For the text-containing cell, return its midpoint in [X, Y] coordinate format. 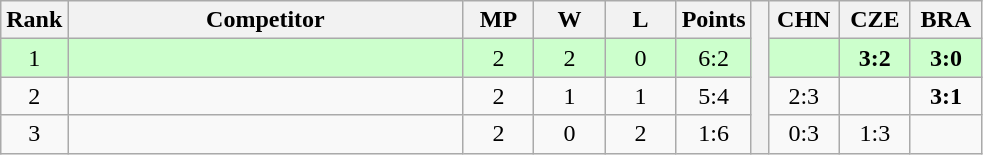
L [640, 20]
3:2 [874, 58]
5:4 [714, 96]
1:6 [714, 134]
BRA [946, 20]
1:3 [874, 134]
Competitor [266, 20]
6:2 [714, 58]
MP [498, 20]
3 [34, 134]
CZE [874, 20]
3:0 [946, 58]
CHN [804, 20]
2:3 [804, 96]
W [570, 20]
Points [714, 20]
Rank [34, 20]
0:3 [804, 134]
3:1 [946, 96]
